Return the [x, y] coordinate for the center point of the cell that contains the specified text.  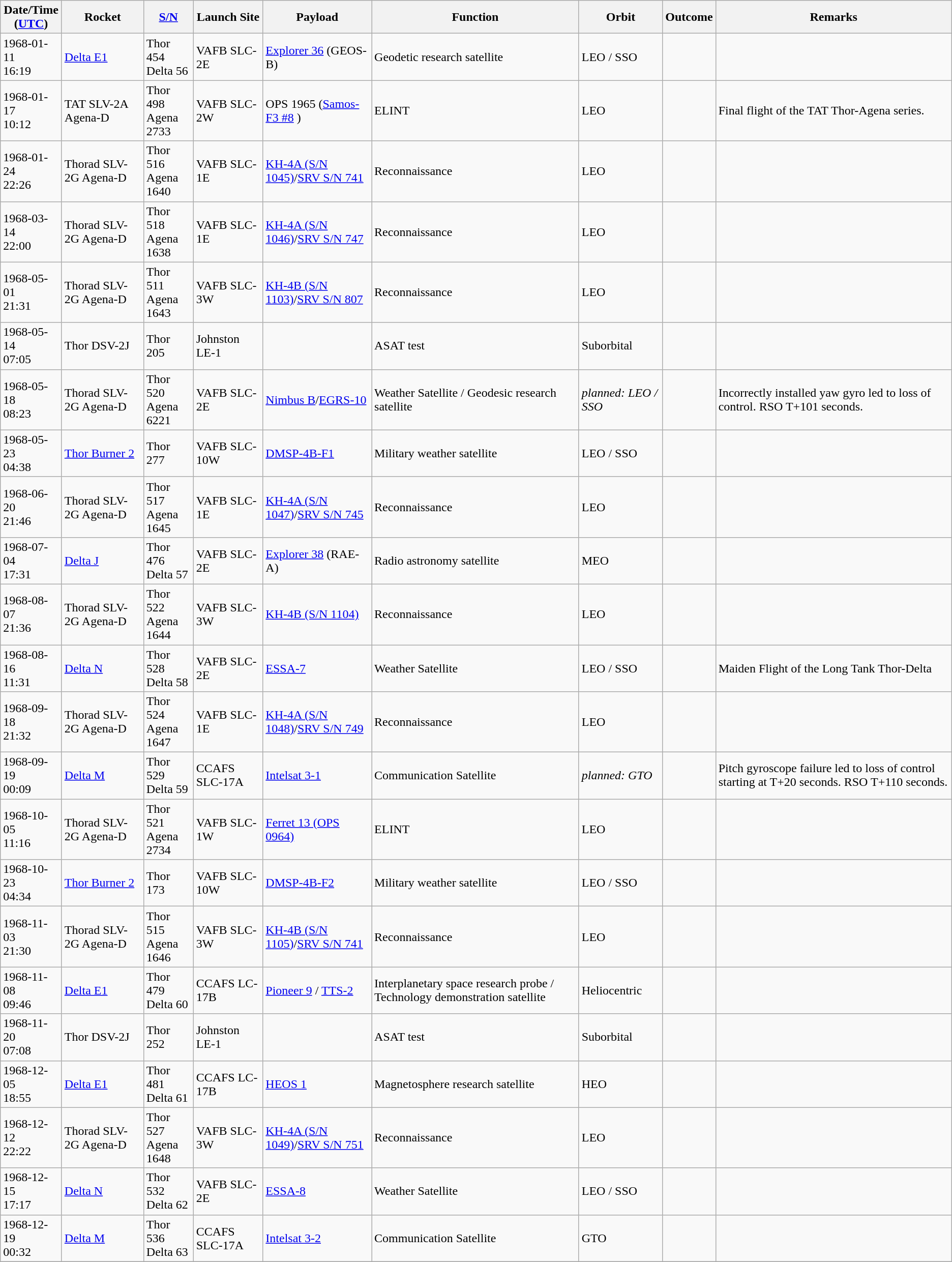
KH-4A (S/N 1045)/SRV S/N 741 [317, 171]
KH-4A (S/N 1047)/SRV S/N 745 [317, 507]
Thor 522Agena 1644 [168, 614]
Thor 476Delta 57 [168, 561]
Thor 252 [168, 1037]
Thor 518Agena 1638 [168, 232]
Thor 515Agena 1646 [168, 937]
Thor 527Agena 1648 [168, 1137]
KH-4B (S/N 1104) [317, 614]
KH-4B (S/N 1105)/SRV S/N 741 [317, 937]
1968-01-1710:12 [32, 111]
1968-01-1116:19 [32, 57]
1968-08-0721:36 [32, 614]
Date/Time(UTC) [32, 17]
Ferret 13 (OPS 0964) [317, 829]
Outcome [689, 17]
Radio astronomy satellite [475, 561]
1968-08-1611:31 [32, 668]
1968-09-1900:09 [32, 776]
Thor 517Agena 1645 [168, 507]
KH-4A (S/N 1048)/SRV S/N 749 [317, 722]
ESSA-7 [317, 668]
Thor 516Agena 1640 [168, 171]
Rocket [103, 17]
KH-4A (S/N 1049)/SRV S/N 751 [317, 1137]
1968-01-2422:26 [32, 171]
HEO [620, 1084]
Pitch gyroscope failure led to loss of control starting at T+20 seconds. RSO T+110 seconds. [834, 776]
VAFB SLC-1W [228, 829]
Thor 536Delta 63 [168, 1238]
DMSP-4B-F1 [317, 453]
Orbit [620, 17]
Heliocentric [620, 990]
GTO [620, 1238]
planned: GTO [620, 776]
Thor 277 [168, 453]
Thor 479Delta 60 [168, 990]
Final flight of the TAT Thor-Agena series. [834, 111]
Payload [317, 17]
Thor 481Delta 61 [168, 1084]
1968-09-1821:32 [32, 722]
Launch Site [228, 17]
VAFB SLC-2W [228, 111]
1968-12-0518:55 [32, 1084]
DMSP-4B-F2 [317, 883]
1968-05-1808:23 [32, 400]
Explorer 36 (GEOS-B) [317, 57]
1968-11-0321:30 [32, 937]
OPS 1965 (Samos-F3 #8 ) [317, 111]
Maiden Flight of the Long Tank Thor-Delta [834, 668]
Thor 528Delta 58 [168, 668]
KH-4A (S/N 1046)/SRV S/N 747 [317, 232]
Thor 520Agena 6221 [168, 400]
1968-12-1900:32 [32, 1238]
1968-05-2304:38 [32, 453]
HEOS 1 [317, 1084]
1968-03-1422:00 [32, 232]
Geodetic research satellite [475, 57]
1968-06-2021:46 [32, 507]
Incorrectly installed yaw gyro led to loss of control. RSO T+101 seconds. [834, 400]
Thor 498Agena 2733 [168, 111]
TAT SLV-2A Agena-D [103, 111]
Thor 532Delta 62 [168, 1191]
1968-07-0417:31 [32, 561]
1968-05-1407:05 [32, 346]
Nimbus B/EGRS-10 [317, 400]
1968-11-2007:08 [32, 1037]
planned: LEO / SSO [620, 400]
S/N [168, 17]
Magnetosphere research satellite [475, 1084]
ESSA-8 [317, 1191]
1968-10-2304:34 [32, 883]
Thor 521Agena 2734 [168, 829]
Thor 529Delta 59 [168, 776]
Intelsat 3-1 [317, 776]
KH-4B (S/N 1103)/SRV S/N 807 [317, 292]
Pioneer 9 / TTS-2 [317, 990]
1968-11-0809:46 [32, 990]
Explorer 38 (RAE-A) [317, 561]
Thor 524Agena 1647 [168, 722]
Function [475, 17]
1968-12-1517:17 [32, 1191]
1968-10-0511:16 [32, 829]
Intelsat 3-2 [317, 1238]
Remarks [834, 17]
Thor 173 [168, 883]
MEO [620, 561]
Interplanetary space research probe / Technology demonstration satellite [475, 990]
1968-12-1222:22 [32, 1137]
1968-05-0121:31 [32, 292]
Delta J [103, 561]
Thor 205 [168, 346]
Thor 454Delta 56 [168, 57]
Weather Satellite / Geodesic research satellite [475, 400]
Thor 511Agena 1643 [168, 292]
